Output the (x, y) coordinate of the center of the cell containing the given text.  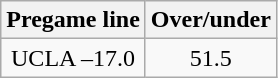
UCLA –17.0 (74, 58)
Pregame line (74, 20)
51.5 (210, 58)
Over/under (210, 20)
